Search for the cell housing the specified text and yield its [x, y] center coordinate. 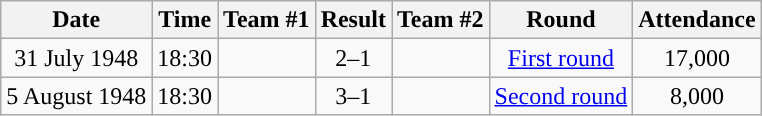
5 August 1948 [76, 96]
8,000 [697, 96]
31 July 1948 [76, 58]
2–1 [353, 58]
Team #2 [441, 20]
Date [76, 20]
Time [185, 20]
Attendance [697, 20]
17,000 [697, 58]
3–1 [353, 96]
Second round [561, 96]
Result [353, 20]
Round [561, 20]
First round [561, 58]
Team #1 [267, 20]
